Provide the [X, Y] coordinate of the cell's center where the given text is located.  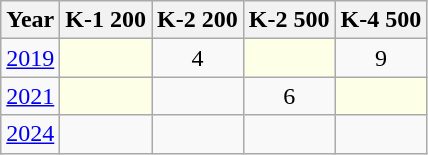
2024 [30, 134]
K-4 500 [381, 20]
9 [381, 58]
2019 [30, 58]
2021 [30, 96]
4 [198, 58]
6 [289, 96]
Year [30, 20]
K-2 500 [289, 20]
K-2 200 [198, 20]
K-1 200 [106, 20]
